Locate the cell with the specified text and output its (x, y) center coordinate. 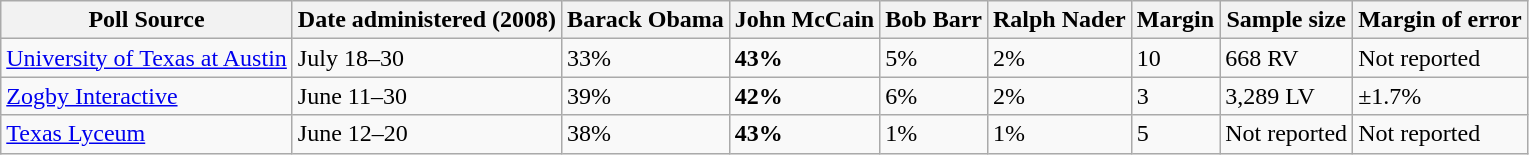
5% (934, 58)
38% (646, 134)
University of Texas at Austin (147, 58)
Barack Obama (646, 20)
6% (934, 96)
June 11–30 (426, 96)
July 18–30 (426, 58)
3,289 LV (1286, 96)
Date administered (2008) (426, 20)
Margin of error (1440, 20)
668 RV (1286, 58)
33% (646, 58)
Bob Barr (934, 20)
42% (804, 96)
Margin (1175, 20)
Sample size (1286, 20)
Poll Source (147, 20)
10 (1175, 58)
5 (1175, 134)
Zogby Interactive (147, 96)
June 12–20 (426, 134)
39% (646, 96)
John McCain (804, 20)
3 (1175, 96)
Ralph Nader (1059, 20)
Texas Lyceum (147, 134)
±1.7% (1440, 96)
